Return the (x, y) coordinate for the center point of the cell that contains the specified text.  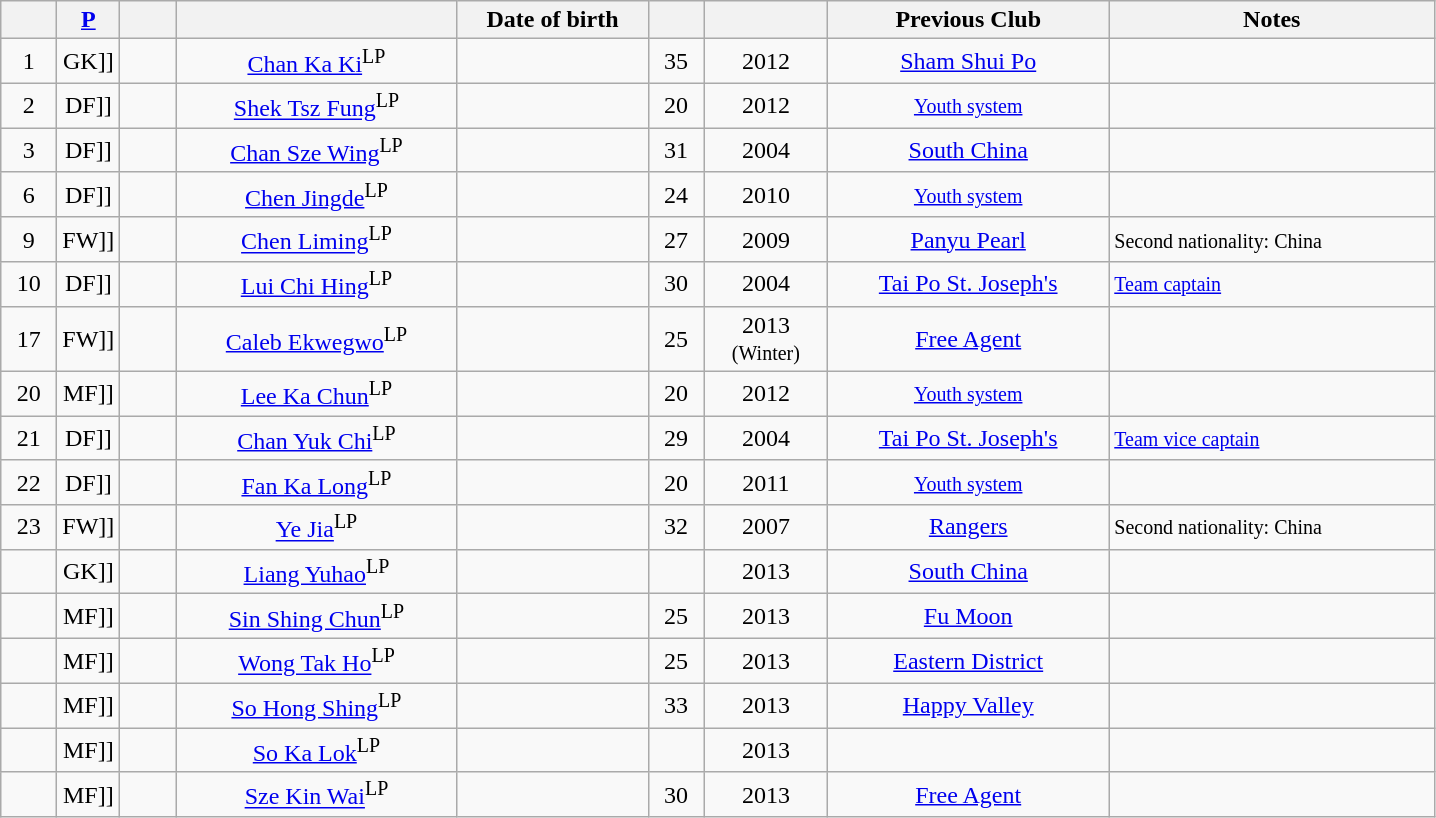
35 (676, 62)
Liang YuhaoLP (316, 572)
So Ka LokLP (316, 750)
3 (29, 150)
1 (29, 62)
Lui Chi HingLP (316, 284)
2011 (766, 482)
Rangers (968, 528)
2010 (766, 194)
Chan Yuk ChiLP (316, 438)
31 (676, 150)
2 (29, 106)
23 (29, 528)
2009 (766, 240)
32 (676, 528)
Panyu Pearl (968, 240)
Chan Ka KiLP (316, 62)
Sham Shui Po (968, 62)
2007 (766, 528)
27 (676, 240)
Sze Kin WaiLP (316, 794)
Sin Shing ChunLP (316, 616)
Team vice captain (1272, 438)
Lee Ka ChunLP (316, 394)
17 (29, 338)
21 (29, 438)
Caleb EkwegwoLP (316, 338)
10 (29, 284)
9 (29, 240)
Wong Tak HoLP (316, 662)
Ye JiaLP (316, 528)
Chen JingdeLP (316, 194)
Chen LimingLP (316, 240)
Fan Ka LongLP (316, 482)
Date of birth (552, 20)
6 (29, 194)
29 (676, 438)
Happy Valley (968, 706)
Eastern District (968, 662)
P (88, 20)
Shek Tsz FungLP (316, 106)
2013 (Winter) (766, 338)
33 (676, 706)
Fu Moon (968, 616)
22 (29, 482)
Previous Club (968, 20)
Chan Sze WingLP (316, 150)
Team captain (1272, 284)
24 (676, 194)
Notes (1272, 20)
So Hong ShingLP (316, 706)
